Search for the cell housing the specified text and yield its [X, Y] center coordinate. 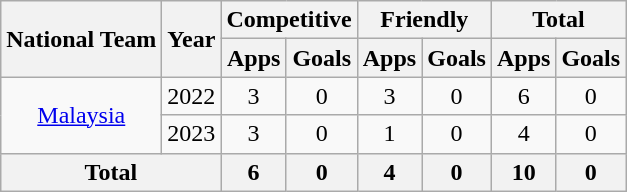
Malaysia [82, 115]
1 [389, 134]
Competitive [289, 20]
10 [523, 172]
2022 [192, 96]
National Team [82, 39]
Friendly [424, 20]
Year [192, 39]
2023 [192, 134]
